Capture the cell that displays the provided text and extract its (x, y) central coordinate. 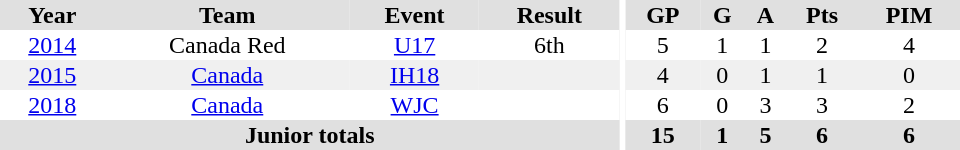
Junior totals (310, 135)
WJC (414, 105)
G (722, 15)
2015 (52, 75)
Event (414, 15)
IH18 (414, 75)
Result (549, 15)
15 (664, 135)
2014 (52, 45)
Team (228, 15)
Year (52, 15)
PIM (909, 15)
Canada Red (228, 45)
A (766, 15)
GP (664, 15)
2018 (52, 105)
U17 (414, 45)
6th (549, 45)
Pts (822, 15)
